Identify which cell holds the provided text, then report its [X, Y] central coordinate. 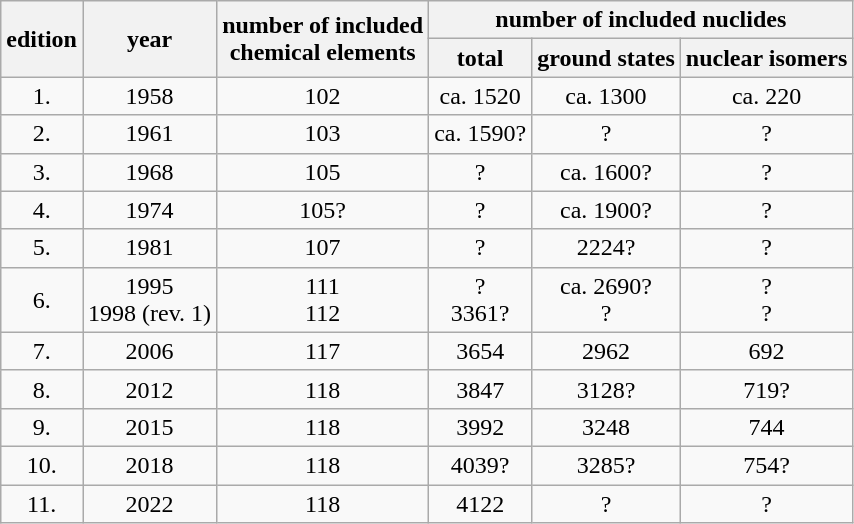
number of included nuclides [641, 20]
754? [766, 465]
103 [323, 134]
1958 [149, 96]
3654 [480, 351]
1981 [149, 248]
ca. 220 [766, 96]
10. [42, 465]
2224? [606, 248]
2018 [149, 465]
?? [766, 300]
117 [323, 351]
number of included chemical elements [323, 39]
6. [42, 300]
3992 [480, 427]
744 [766, 427]
105 [323, 172]
19951998 (rev. 1) [149, 300]
3248 [606, 427]
11. [42, 503]
4039? [480, 465]
ca. 2690?? [606, 300]
edition [42, 39]
9. [42, 427]
7. [42, 351]
ca. 1600? [606, 172]
2015 [149, 427]
?3361? [480, 300]
3285? [606, 465]
3. [42, 172]
nuclear isomers [766, 58]
ca. 1520 [480, 96]
111112 [323, 300]
2022 [149, 503]
2006 [149, 351]
1961 [149, 134]
105? [323, 210]
2962 [606, 351]
4. [42, 210]
719? [766, 389]
1968 [149, 172]
1974 [149, 210]
8. [42, 389]
ca. 1590? [480, 134]
5. [42, 248]
3128? [606, 389]
107 [323, 248]
4122 [480, 503]
ground states [606, 58]
ca. 1300 [606, 96]
2012 [149, 389]
3847 [480, 389]
102 [323, 96]
ca. 1900? [606, 210]
year [149, 39]
692 [766, 351]
2. [42, 134]
1. [42, 96]
total [480, 58]
